Capture the cell that displays the provided text and extract its [X, Y] central coordinate. 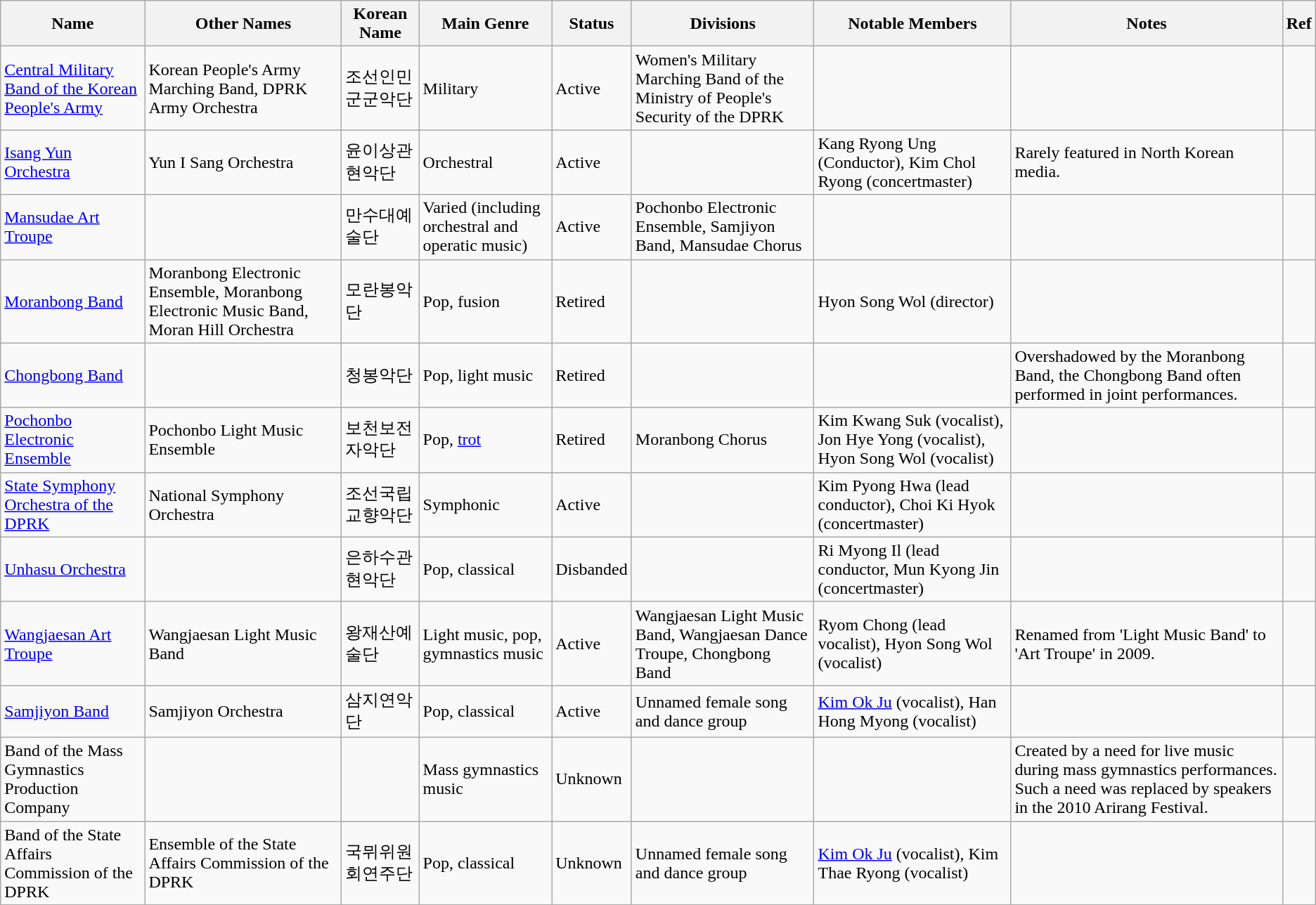
Pochonbo Electronic Ensemble [73, 440]
만수대예술단 [380, 227]
Symphonic [485, 504]
Moranbong Band [73, 301]
Moranbong Chorus [723, 440]
보천보전자악단 [380, 440]
Light music, pop, gymnastics music [485, 644]
Women's Military Marching Band of the Ministry of People's Security of the DPRK [723, 89]
Renamed from 'Light Music Band' to 'Art Troupe' in 2009. [1147, 644]
Band of the State Affairs Commission of the DPRK [73, 863]
Band of the Mass Gymnastics Production Company [73, 779]
Overshadowed by the Moranbong Band, the Chongbong Band often performed in joint performances. [1147, 375]
Kim Pyong Hwa (lead conductor), Choi Ki Hyok (concertmaster) [912, 504]
청봉악단 [380, 375]
Central Military Band of the Korean People's Army [73, 89]
Notes [1147, 24]
Ref [1299, 24]
State Symphony Orchestra of the DPRK [73, 504]
왕재산예술단 [380, 644]
Kang Ryong Ung (Conductor), Kim Chol Ryong (concertmaster) [912, 162]
Status [592, 24]
삼지연악단 [380, 711]
Pochonbo Electronic Ensemble, Samjiyon Band, Mansudae Chorus [723, 227]
Created by a need for live music during mass gymnastics performances. Such a need was replaced by speakers in the 2010 Arirang Festival. [1147, 779]
Main Genre [485, 24]
Divisions [723, 24]
Unhasu Orchestra [73, 569]
Pop, trot [485, 440]
Ri Myong Il (lead conductor, Mun Kyong Jin (concertmaster) [912, 569]
Military [485, 89]
Rarely featured in North Korean media. [1147, 162]
Yun I Sang Orchestra [243, 162]
조선국립교향악단 [380, 504]
Name [73, 24]
Wangjaesan Light Music Band, Wangjaesan Dance Troupe, Chongbong Band [723, 644]
Kim Ok Ju (vocalist), Kim Thae Ryong (vocalist) [912, 863]
국뮈위원회연주단 [380, 863]
Pochonbo Light Music Ensemble [243, 440]
Other Names [243, 24]
Chongbong Band [73, 375]
Orchestral [485, 162]
Pop, light music [485, 375]
Samjiyon Orchestra [243, 711]
윤이상관현악단 [380, 162]
Ensemble of the State Affairs Commission of the DPRK [243, 863]
Korean People's Army Marching Band, DPRK Army Orchestra [243, 89]
Wangjaesan Art Troupe [73, 644]
Hyon Song Wol (director) [912, 301]
Wangjaesan Light Music Band [243, 644]
Ryom Chong (lead vocalist), Hyon Song Wol (vocalist) [912, 644]
Samjiyon Band [73, 711]
Pop, fusion [485, 301]
Varied (including orchestral and operatic music) [485, 227]
은하수관현악단 [380, 569]
모란봉악단 [380, 301]
Isang Yun Orchestra [73, 162]
Mass gymnastics music [485, 779]
Mansudae Art Troupe [73, 227]
National Symphony Orchestra [243, 504]
Kim Kwang Suk (vocalist), Jon Hye Yong (vocalist), Hyon Song Wol (vocalist) [912, 440]
Disbanded [592, 569]
Kim Ok Ju (vocalist), Han Hong Myong (vocalist) [912, 711]
Korean Name [380, 24]
Notable Members [912, 24]
Moranbong Electronic Ensemble, Moranbong Electronic Music Band, Moran Hill Orchestra [243, 301]
조선인민군군악단 [380, 89]
